Identify which cell holds the provided text, then report its (x, y) central coordinate. 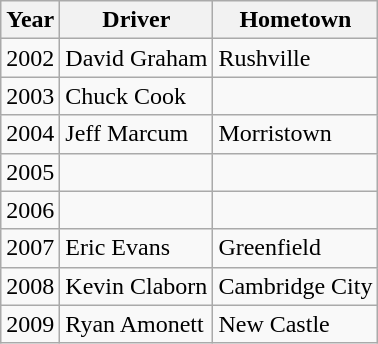
2002 (30, 58)
New Castle (296, 324)
Driver (136, 20)
2009 (30, 324)
Kevin Claborn (136, 286)
Morristown (296, 134)
David Graham (136, 58)
2006 (30, 210)
Cambridge City (296, 286)
2008 (30, 286)
2004 (30, 134)
Hometown (296, 20)
Year (30, 20)
Greenfield (296, 248)
2003 (30, 96)
Rushville (296, 58)
2007 (30, 248)
Eric Evans (136, 248)
Jeff Marcum (136, 134)
Ryan Amonett (136, 324)
2005 (30, 172)
Chuck Cook (136, 96)
